Locate the cell with the specified text and output its (X, Y) center coordinate. 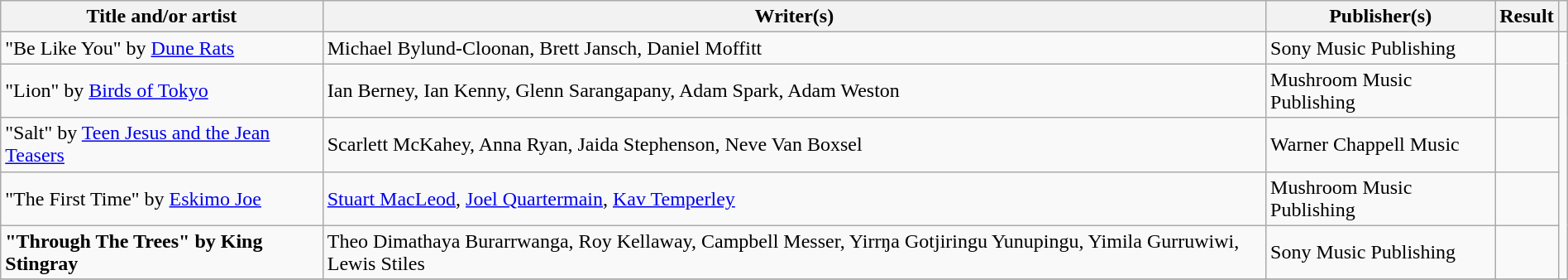
"The First Time" by Eskimo Joe (162, 199)
Result (1527, 17)
Stuart MacLeod, Joel Quartermain, Kav Temperley (794, 199)
"Through The Trees" by King Stingray (162, 252)
Publisher(s) (1381, 17)
Scarlett McKahey, Anna Ryan, Jaida Stephenson, Neve Van Boxsel (794, 144)
"Be Like You" by Dune Rats (162, 48)
"Salt" by Teen Jesus and the Jean Teasers (162, 144)
Michael Bylund-Cloonan, Brett Jansch, Daniel Moffitt (794, 48)
"Lion" by Birds of Tokyo (162, 91)
Ian Berney, Ian Kenny, Glenn Sarangapany, Adam Spark, Adam Weston (794, 91)
Writer(s) (794, 17)
Theo Dimathaya Burarrwanga, Roy Kellaway, Campbell Messer, Yirrŋa Gotjiringu Yunupingu, Yimila Gurruwiwi, Lewis Stiles (794, 252)
Warner Chappell Music (1381, 144)
Title and/or artist (162, 17)
